Provide the [X, Y] coordinate of the cell's center where the given text is located.  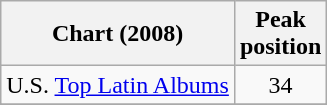
Chart (2008) [118, 34]
34 [280, 85]
Peakposition [280, 34]
U.S. Top Latin Albums [118, 85]
